Extract the (x, y) coordinate from the center of the cell holding the provided text.  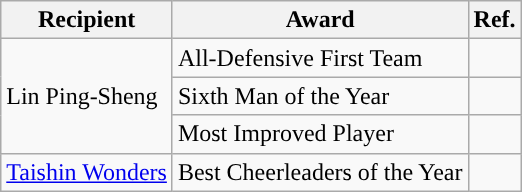
Ref. (494, 20)
Most Improved Player (320, 134)
All-Defensive First Team (320, 58)
Recipient (87, 20)
Lin Ping-Sheng (87, 96)
Best Cheerleaders of the Year (320, 172)
Taishin Wonders (87, 172)
Award (320, 20)
Sixth Man of the Year (320, 96)
